Extract the (X, Y) coordinate from the center of the cell holding the provided text.  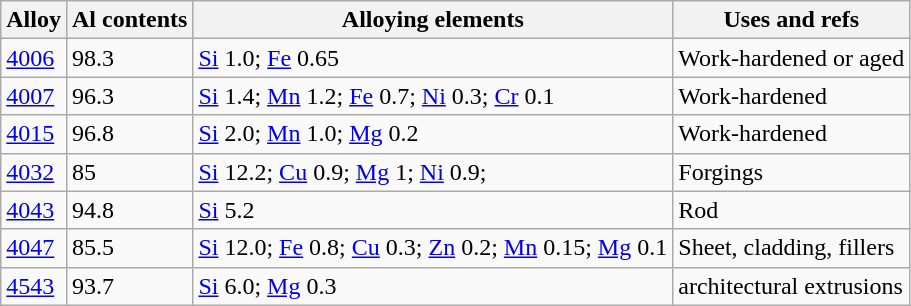
Si 5.2 (433, 210)
4006 (34, 58)
architectural extrusions (792, 286)
96.8 (129, 134)
Uses and refs (792, 20)
Si 12.2; Cu 0.9; Mg 1; Ni 0.9; (433, 172)
Al contents (129, 20)
4032 (34, 172)
Si 1.0; Fe 0.65 (433, 58)
4007 (34, 96)
93.7 (129, 286)
Si 12.0; Fe 0.8; Cu 0.3; Zn 0.2; Mn 0.15; Mg 0.1 (433, 248)
Forgings (792, 172)
Si 2.0; Mn 1.0; Mg 0.2 (433, 134)
94.8 (129, 210)
Si 6.0; Mg 0.3 (433, 286)
85.5 (129, 248)
Rod (792, 210)
4047 (34, 248)
Si 1.4; Mn 1.2; Fe 0.7; Ni 0.3; Cr 0.1 (433, 96)
85 (129, 172)
4043 (34, 210)
4543 (34, 286)
Alloy (34, 20)
Sheet, cladding, fillers (792, 248)
Alloying elements (433, 20)
4015 (34, 134)
Work-hardened or aged (792, 58)
98.3 (129, 58)
96.3 (129, 96)
